Search for the cell housing the specified text and yield its [x, y] center coordinate. 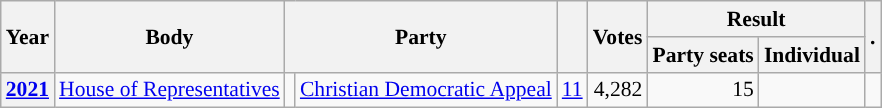
Year [28, 36]
15 [702, 90]
Christian Democratic Appeal [426, 90]
4,282 [618, 90]
Individual [812, 55]
Party seats [702, 55]
Party [421, 36]
. [873, 36]
Result [756, 19]
Body [170, 36]
House of Representatives [170, 90]
11 [572, 90]
Votes [618, 36]
2021 [28, 90]
